Locate the cell with the specified text and output its [x, y] center coordinate. 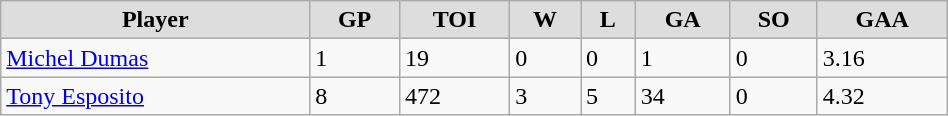
472 [454, 96]
19 [454, 58]
GAA [882, 20]
34 [682, 96]
W [546, 20]
L [608, 20]
Tony Esposito [156, 96]
5 [608, 96]
Michel Dumas [156, 58]
SO [774, 20]
4.32 [882, 96]
8 [355, 96]
GP [355, 20]
3 [546, 96]
Player [156, 20]
GA [682, 20]
TOI [454, 20]
3.16 [882, 58]
